Scan for the cell matching the given text and deliver its (X, Y) coordinate at center. 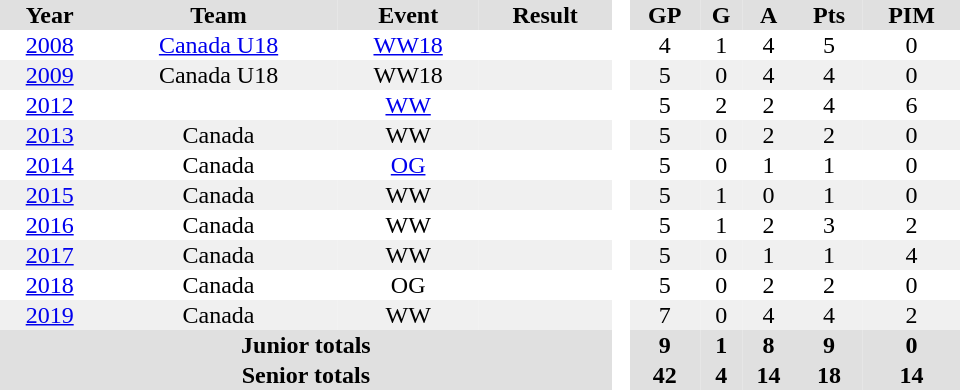
2012 (50, 105)
Event (408, 15)
3 (829, 225)
G (721, 15)
2009 (50, 75)
42 (664, 375)
A (768, 15)
2019 (50, 315)
Junior totals (306, 345)
2015 (50, 195)
Year (50, 15)
Senior totals (306, 375)
8 (768, 345)
2014 (50, 165)
2018 (50, 285)
Result (546, 15)
2017 (50, 255)
18 (829, 375)
PIM (912, 15)
6 (912, 105)
2013 (50, 135)
GP (664, 15)
Team (218, 15)
7 (664, 315)
Pts (829, 15)
2016 (50, 225)
2008 (50, 45)
